Search for the cell housing the specified text and yield its [X, Y] center coordinate. 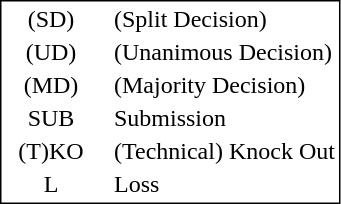
(Split Decision) [224, 19]
(SD) [50, 19]
Submission [224, 119]
(T)KO [50, 151]
SUB [50, 119]
(Majority Decision) [224, 85]
L [50, 185]
(Unanimous Decision) [224, 53]
(UD) [50, 53]
Loss [224, 185]
(Technical) Knock Out [224, 151]
(MD) [50, 85]
